Provide the [X, Y] coordinate of the cell's center where the given text is located.  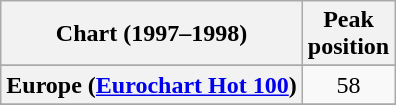
Europe (Eurochart Hot 100) [152, 85]
58 [348, 85]
Peakposition [348, 34]
Chart (1997–1998) [152, 34]
